Find where the given text appears and provide that cell's center as (x, y) coordinate. 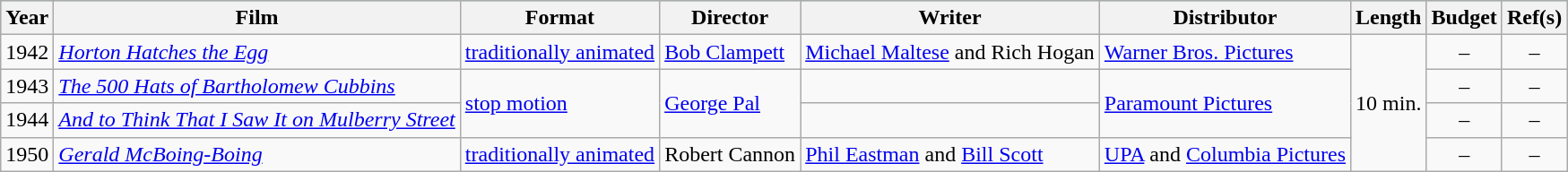
Length (1389, 18)
And to Think That I Saw It on Mulberry Street (256, 120)
Michael Maltese and Rich Hogan (950, 52)
Writer (950, 18)
Budget (1464, 18)
Horton Hatches the Egg (256, 52)
1942 (27, 52)
Year (27, 18)
10 min. (1389, 103)
Warner Bros. Pictures (1225, 52)
1944 (27, 120)
stop motion (559, 103)
1943 (27, 86)
Distributor (1225, 18)
Phil Eastman and Bill Scott (950, 154)
Format (559, 18)
Gerald McBoing-Boing (256, 154)
Paramount Pictures (1225, 103)
Ref(s) (1534, 18)
Robert Cannon (730, 154)
UPA and Columbia Pictures (1225, 154)
Bob Clampett (730, 52)
Director (730, 18)
Film (256, 18)
George Pal (730, 103)
The 500 Hats of Bartholomew Cubbins (256, 86)
1950 (27, 154)
